Identify which cell holds the provided text, then report its [X, Y] central coordinate. 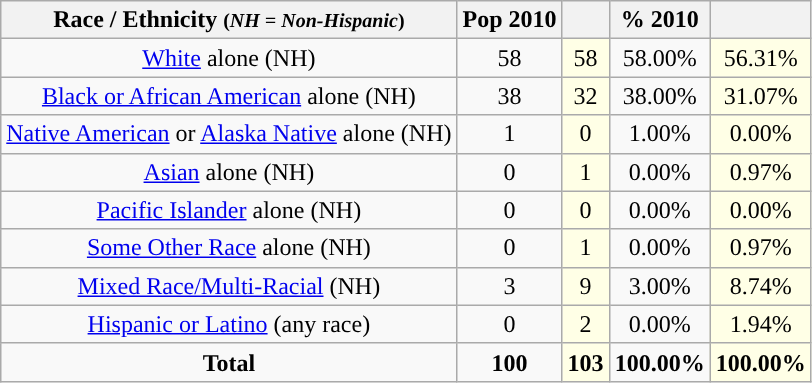
3.00% [660, 286]
38.00% [660, 96]
1.00% [660, 134]
Total [229, 362]
100 [510, 362]
31.07% [760, 96]
9 [586, 286]
1.94% [760, 324]
Pop 2010 [510, 20]
White alone (NH) [229, 58]
58.00% [660, 58]
103 [586, 362]
32 [586, 96]
Mixed Race/Multi-Racial (NH) [229, 286]
3 [510, 286]
56.31% [760, 58]
Black or African American alone (NH) [229, 96]
38 [510, 96]
Race / Ethnicity (NH = Non-Hispanic) [229, 20]
% 2010 [660, 20]
Some Other Race alone (NH) [229, 248]
Hispanic or Latino (any race) [229, 324]
2 [586, 324]
Native American or Alaska Native alone (NH) [229, 134]
8.74% [760, 286]
Pacific Islander alone (NH) [229, 210]
Asian alone (NH) [229, 172]
